Extract the [x, y] coordinate from the center of the cell holding the provided text.  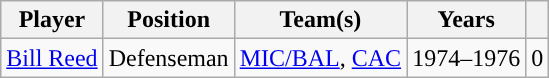
Position [168, 20]
MIC/BAL, CAC [320, 58]
Years [466, 20]
0 [538, 58]
Bill Reed [52, 58]
1974–1976 [466, 58]
Defenseman [168, 58]
Team(s) [320, 20]
Player [52, 20]
